Detect which cell encompasses the target text, then output its [X, Y] center coordinate. 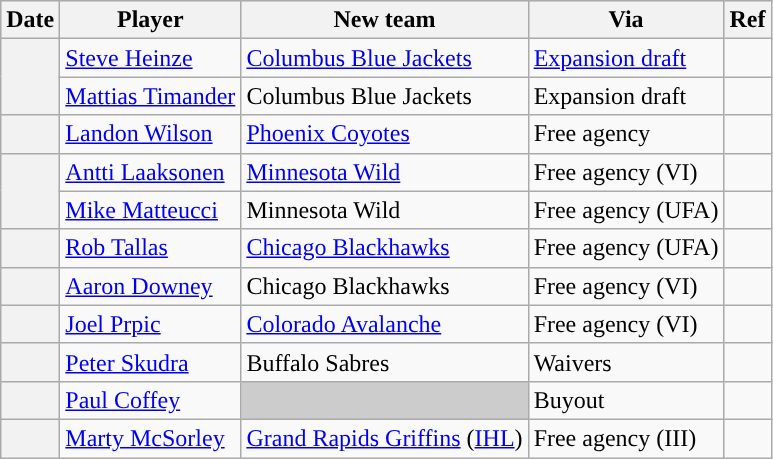
Aaron Downey [150, 286]
Landon Wilson [150, 134]
Ref [748, 20]
Steve Heinze [150, 58]
Buyout [626, 400]
Player [150, 20]
Mike Matteucci [150, 210]
Buffalo Sabres [384, 362]
Colorado Avalanche [384, 324]
Via [626, 20]
Free agency (III) [626, 438]
Waivers [626, 362]
Mattias Timander [150, 96]
Antti Laaksonen [150, 172]
Rob Tallas [150, 248]
New team [384, 20]
Paul Coffey [150, 400]
Peter Skudra [150, 362]
Marty McSorley [150, 438]
Joel Prpic [150, 324]
Free agency [626, 134]
Grand Rapids Griffins (IHL) [384, 438]
Phoenix Coyotes [384, 134]
Date [30, 20]
